For the text-containing cell, return its midpoint in (X, Y) coordinate format. 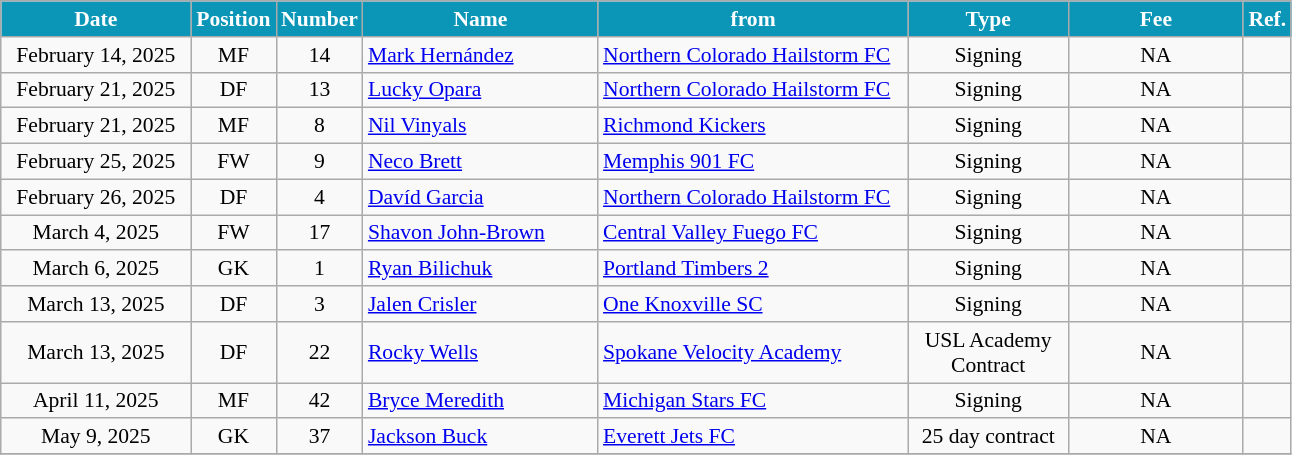
One Knoxville SC (753, 304)
Portland Timbers 2 (753, 269)
Fee (1156, 19)
Ref. (1267, 19)
Michigan Stars FC (753, 401)
Neco Brett (480, 162)
Nil Vinyals (480, 126)
Mark Hernández (480, 55)
February 26, 2025 (96, 197)
Lucky Opara (480, 90)
37 (320, 437)
42 (320, 401)
Number (320, 19)
Richmond Kickers (753, 126)
March 4, 2025 (96, 233)
Jackson Buck (480, 437)
March 6, 2025 (96, 269)
Davíd Garcia (480, 197)
17 (320, 233)
April 11, 2025 (96, 401)
February 25, 2025 (96, 162)
Rocky Wells (480, 352)
Type (988, 19)
Ryan Bilichuk (480, 269)
8 (320, 126)
Date (96, 19)
22 (320, 352)
4 (320, 197)
February 14, 2025 (96, 55)
13 (320, 90)
Memphis 901 FC (753, 162)
May 9, 2025 (96, 437)
14 (320, 55)
Jalen Crisler (480, 304)
Spokane Velocity Academy (753, 352)
USL Academy Contract (988, 352)
Shavon John-Brown (480, 233)
Name (480, 19)
Position (234, 19)
Everett Jets FC (753, 437)
9 (320, 162)
Bryce Meredith (480, 401)
Central Valley Fuego FC (753, 233)
25 day contract (988, 437)
from (753, 19)
1 (320, 269)
3 (320, 304)
